Search for the cell housing the specified text and yield its (X, Y) center coordinate. 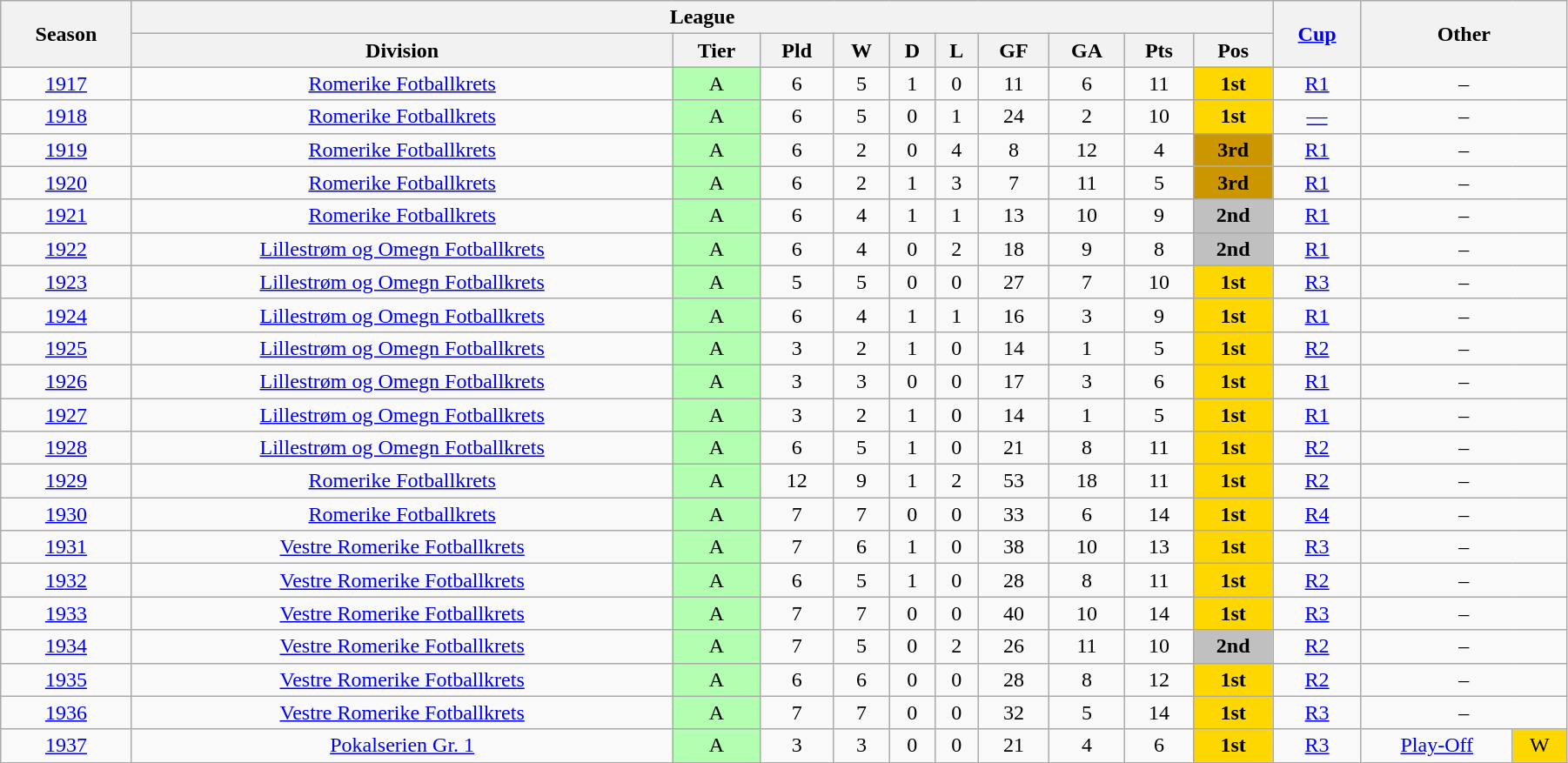
1928 (66, 448)
GA (1088, 50)
Play-Off (1437, 746)
Tier (716, 50)
L (956, 50)
1925 (66, 348)
R4 (1317, 514)
Other (1464, 34)
D (912, 50)
1936 (66, 713)
1918 (66, 117)
1924 (66, 315)
— (1317, 117)
1922 (66, 249)
1921 (66, 216)
Pokalserien Gr. 1 (402, 746)
33 (1014, 514)
40 (1014, 613)
24 (1014, 117)
Division (402, 50)
53 (1014, 481)
1935 (66, 679)
Season (66, 34)
1933 (66, 613)
Pld (797, 50)
1919 (66, 150)
17 (1014, 381)
Pts (1159, 50)
1934 (66, 646)
1927 (66, 415)
27 (1014, 282)
16 (1014, 315)
26 (1014, 646)
1930 (66, 514)
1917 (66, 84)
1923 (66, 282)
32 (1014, 713)
1920 (66, 183)
1926 (66, 381)
1931 (66, 547)
1932 (66, 580)
GF (1014, 50)
League (702, 17)
Cup (1317, 34)
1937 (66, 746)
Pos (1232, 50)
1929 (66, 481)
38 (1014, 547)
